Search for the cell housing the specified text and yield its [X, Y] center coordinate. 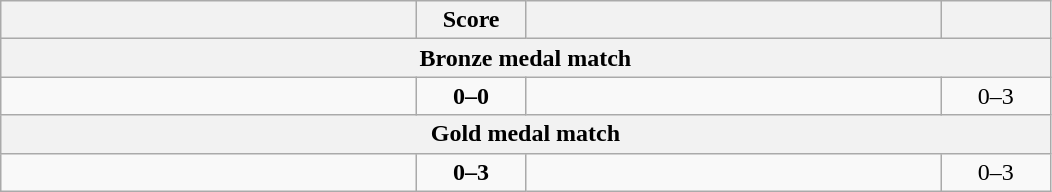
0–0 [472, 96]
Bronze medal match [526, 58]
Gold medal match [526, 134]
Score [472, 20]
